Determine the [X, Y] coordinate at the center of the cell enclosing the given text.  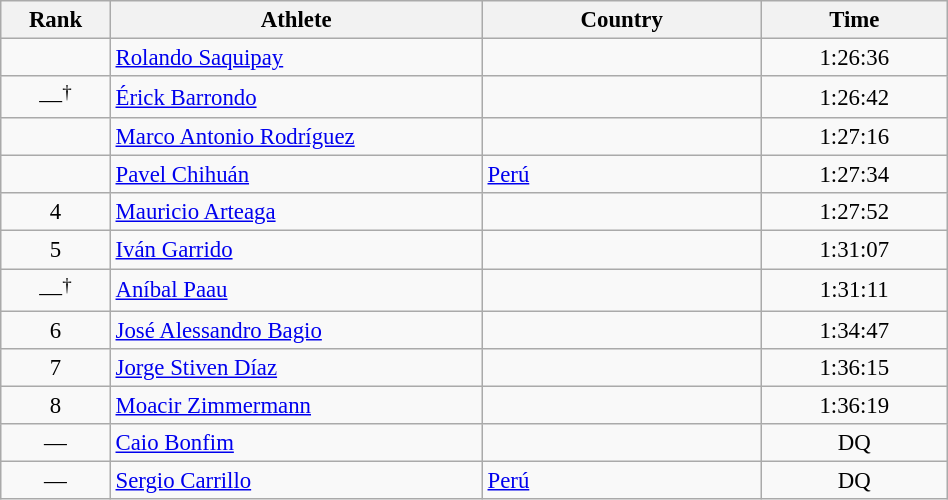
Caio Bonfim [296, 443]
Sergio Carrillo [296, 480]
Mauricio Arteaga [296, 213]
Jorge Stiven Díaz [296, 367]
Country [622, 20]
1:34:47 [854, 330]
1:27:16 [854, 137]
Rolando Saquipay [296, 58]
Érick Barrondo [296, 97]
Athlete [296, 20]
8 [56, 405]
1:26:36 [854, 58]
1:26:42 [854, 97]
José Alessandro Bagio [296, 330]
1:31:07 [854, 250]
1:36:15 [854, 367]
Rank [56, 20]
7 [56, 367]
1:27:52 [854, 213]
Time [854, 20]
1:36:19 [854, 405]
Aníbal Paau [296, 290]
Moacir Zimmermann [296, 405]
1:27:34 [854, 175]
1:31:11 [854, 290]
Iván Garrido [296, 250]
4 [56, 213]
5 [56, 250]
6 [56, 330]
Pavel Chihuán [296, 175]
Marco Antonio Rodríguez [296, 137]
